Capture the cell that displays the provided text and extract its [x, y] central coordinate. 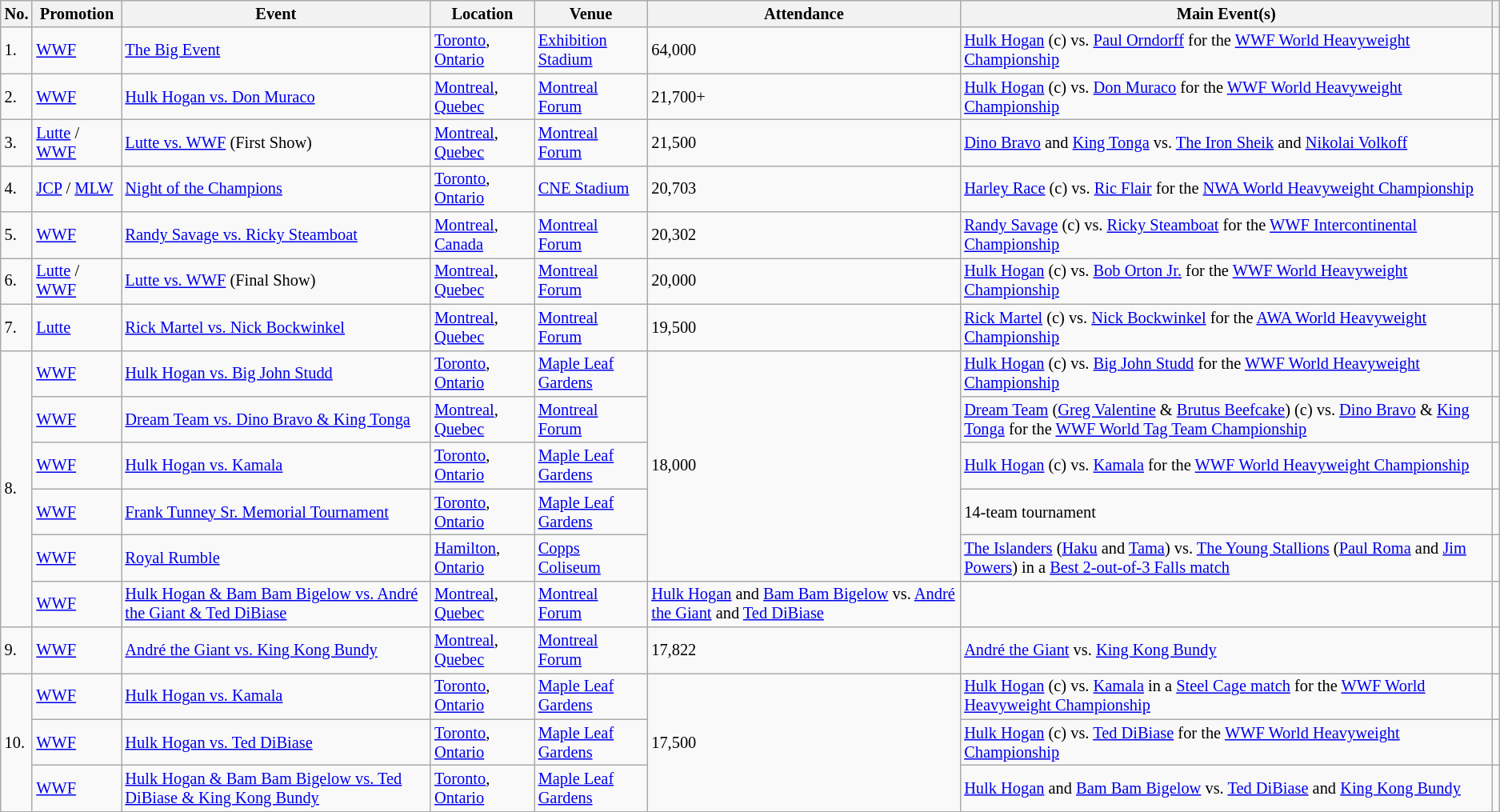
Event [277, 14]
Promotion [77, 14]
Hulk Hogan vs. Big John Studd [277, 374]
Copps Coliseum [591, 558]
Hulk Hogan (c) vs. Don Muraco for the WWF World Heavyweight Championship [1226, 97]
Main Event(s) [1226, 14]
JCP / MLW [77, 189]
Hulk Hogan (c) vs. Kamala for the WWF World Heavyweight Championship [1226, 466]
Location [482, 14]
Lutte vs. WWF (Final Show) [277, 281]
No. [17, 14]
20,703 [803, 189]
1. [17, 50]
21,500 [803, 142]
Hulk Hogan & Bam Bam Bigelow vs. Ted DiBiase & King Kong Bundy [277, 788]
Attendance [803, 14]
17,822 [803, 650]
4. [17, 189]
Lutte [77, 327]
19,500 [803, 327]
Hamilton, Ontario [482, 558]
20,000 [803, 281]
Hulk Hogan (c) vs. Kamala in a Steel Cage match for the WWF World Heavyweight Championship [1226, 696]
Rick Martel vs. Nick Bockwinkel [277, 327]
7. [17, 327]
Hulk Hogan vs. Ted DiBiase [277, 742]
2. [17, 97]
Rick Martel (c) vs. Nick Bockwinkel for the AWA World Heavyweight Championship [1226, 327]
Randy Savage (c) vs. Ricky Steamboat for the WWF Intercontinental Championship [1226, 235]
The Big Event [277, 50]
Hulk Hogan and Bam Bam Bigelow vs. Ted DiBiase and King Kong Bundy [1226, 788]
Hulk Hogan (c) vs. Ted DiBiase for the WWF World Heavyweight Championship [1226, 742]
5. [17, 235]
20,302 [803, 235]
CNE Stadium [591, 189]
Hulk Hogan & Bam Bam Bigelow vs. André the Giant & Ted DiBiase [277, 604]
Exhibition Stadium [591, 50]
Montreal, Canada [482, 235]
Royal Rumble [277, 558]
18,000 [803, 466]
Venue [591, 14]
6. [17, 281]
Harley Race (c) vs. Ric Flair for the NWA World Heavyweight Championship [1226, 189]
Randy Savage vs. Ricky Steamboat [277, 235]
Hulk Hogan and Bam Bam Bigelow vs. André the Giant and Ted DiBiase [803, 604]
64,000 [803, 50]
3. [17, 142]
17,500 [803, 742]
Night of the Champions [277, 189]
The Islanders (Haku and Tama) vs. The Young Stallions (Paul Roma and Jim Powers) in a Best 2-out-of-3 Falls match [1226, 558]
Hulk Hogan (c) vs. Paul Orndorff for the WWF World Heavyweight Championship [1226, 50]
Dream Team vs. Dino Bravo & King Tonga [277, 419]
Hulk Hogan (c) vs. Big John Studd for the WWF World Heavyweight Championship [1226, 374]
Hulk Hogan vs. Don Muraco [277, 97]
8. [17, 489]
Hulk Hogan (c) vs. Bob Orton Jr. for the WWF World Heavyweight Championship [1226, 281]
10. [17, 742]
Lutte vs. WWF (First Show) [277, 142]
Frank Tunney Sr. Memorial Tournament [277, 512]
Dino Bravo and King Tonga vs. The Iron Sheik and Nikolai Volkoff [1226, 142]
14-team tournament [1226, 512]
9. [17, 650]
Dream Team (Greg Valentine & Brutus Beefcake) (c) vs. Dino Bravo & King Tonga for the WWF World Tag Team Championship [1226, 419]
21,700+ [803, 97]
